From the cell containing the given text, extract its center point as [x, y] coordinate. 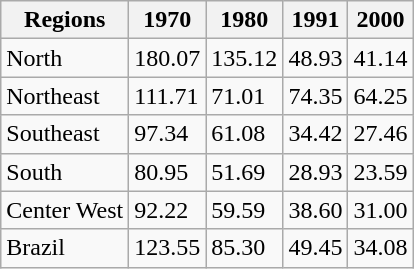
28.93 [316, 172]
92.22 [168, 210]
34.08 [380, 248]
41.14 [380, 58]
61.08 [244, 134]
1980 [244, 20]
2000 [380, 20]
1970 [168, 20]
49.45 [316, 248]
31.00 [380, 210]
South [65, 172]
27.46 [380, 134]
97.34 [168, 134]
64.25 [380, 96]
1991 [316, 20]
135.12 [244, 58]
Southeast [65, 134]
Center West [65, 210]
123.55 [168, 248]
74.35 [316, 96]
48.93 [316, 58]
38.60 [316, 210]
180.07 [168, 58]
Regions [65, 20]
111.71 [168, 96]
23.59 [380, 172]
59.59 [244, 210]
51.69 [244, 172]
Brazil [65, 248]
71.01 [244, 96]
85.30 [244, 248]
North [65, 58]
80.95 [168, 172]
34.42 [316, 134]
Northeast [65, 96]
